Provide the [X, Y] coordinate of the cell's center where the given text is located.  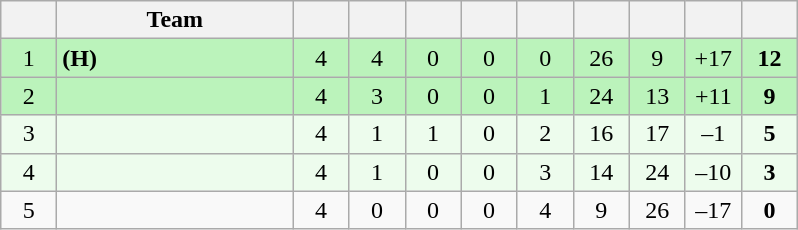
Team [175, 20]
16 [601, 134]
+11 [713, 96]
+17 [713, 58]
–10 [713, 172]
–1 [713, 134]
14 [601, 172]
12 [769, 58]
13 [657, 96]
–17 [713, 210]
17 [657, 134]
(H) [175, 58]
